Capture the cell that displays the provided text and extract its (x, y) central coordinate. 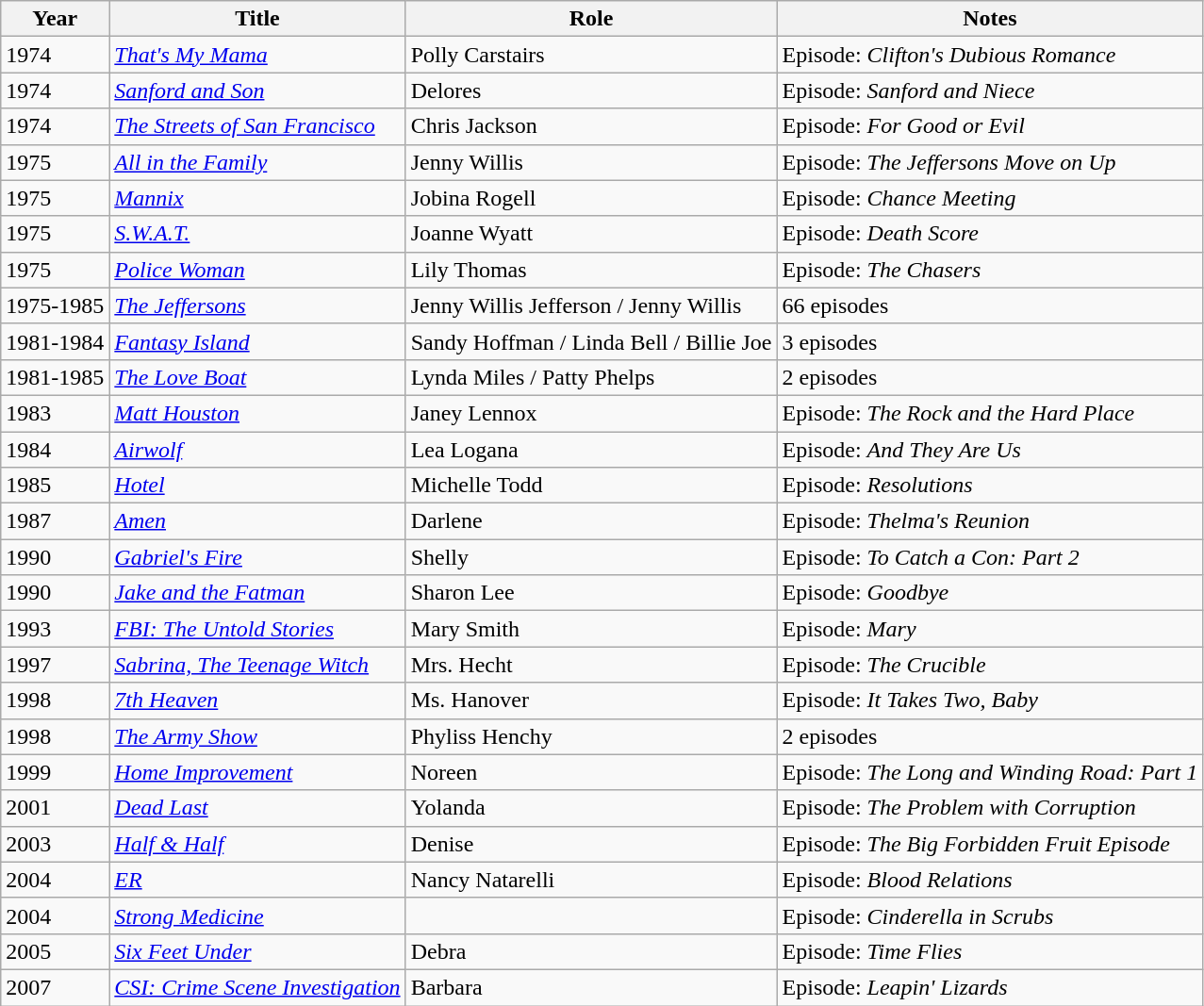
Episode: Chance Meeting (990, 198)
Matt Houston (257, 413)
Home Improvement (257, 772)
Episode: The Problem with Corruption (990, 808)
3 episodes (990, 341)
Episode: The Jeffersons Move on Up (990, 162)
The Jeffersons (257, 305)
Episode: The Long and Winding Road: Part 1 (990, 772)
1999 (55, 772)
Polly Carstairs (591, 55)
Half & Half (257, 844)
Joanne Wyatt (591, 234)
1985 (55, 486)
1981-1985 (55, 377)
2001 (55, 808)
1997 (55, 665)
Dead Last (257, 808)
Shelly (591, 557)
Delores (591, 91)
1981-1984 (55, 341)
Hotel (257, 486)
2007 (55, 987)
CSI: Crime Scene Investigation (257, 987)
Chris Jackson (591, 126)
Episode: Goodbye (990, 593)
Police Woman (257, 270)
2005 (55, 951)
Year (55, 19)
Episode: Clifton's Dubious Romance (990, 55)
Sanford and Son (257, 91)
Denise (591, 844)
Episode: Death Score (990, 234)
Lily Thomas (591, 270)
Episode: Thelma's Reunion (990, 521)
2003 (55, 844)
FBI: The Untold Stories (257, 629)
Role (591, 19)
Episode: Leapin' Lizards (990, 987)
Michelle Todd (591, 486)
Jenny Willis (591, 162)
Six Feet Under (257, 951)
Jake and the Fatman (257, 593)
All in the Family (257, 162)
66 episodes (990, 305)
ER (257, 880)
Janey Lennox (591, 413)
Jenny Willis Jefferson / Jenny Willis (591, 305)
Episode: It Takes Two, Baby (990, 701)
Noreen (591, 772)
The Streets of San Francisco (257, 126)
Lynda Miles / Patty Phelps (591, 377)
Darlene (591, 521)
Ms. Hanover (591, 701)
Episode: Sanford and Niece (990, 91)
Episode: And They Are Us (990, 450)
Episode: Resolutions (990, 486)
Episode: Blood Relations (990, 880)
Lea Logana (591, 450)
Mannix (257, 198)
The Love Boat (257, 377)
Strong Medicine (257, 915)
Jobina Rogell (591, 198)
Episode: The Rock and the Hard Place (990, 413)
That's My Mama (257, 55)
Episode: To Catch a Con: Part 2 (990, 557)
1983 (55, 413)
1984 (55, 450)
Episode: Cinderella in Scrubs (990, 915)
Episode: The Big Forbidden Fruit Episode (990, 844)
Gabriel's Fire (257, 557)
The Army Show (257, 736)
Mrs. Hecht (591, 665)
Phyliss Henchy (591, 736)
Title (257, 19)
Episode: For Good or Evil (990, 126)
Episode: Mary (990, 629)
S.W.A.T. (257, 234)
Barbara (591, 987)
Episode: Time Flies (990, 951)
Mary Smith (591, 629)
Sabrina, The Teenage Witch (257, 665)
1993 (55, 629)
Fantasy Island (257, 341)
Episode: The Crucible (990, 665)
Airwolf (257, 450)
Debra (591, 951)
Episode: The Chasers (990, 270)
Amen (257, 521)
Nancy Natarelli (591, 880)
7th Heaven (257, 701)
Sandy Hoffman / Linda Bell / Billie Joe (591, 341)
1975-1985 (55, 305)
Yolanda (591, 808)
Sharon Lee (591, 593)
1987 (55, 521)
Notes (990, 19)
